Return the (X, Y) coordinate for the center point of the cell that contains the specified text.  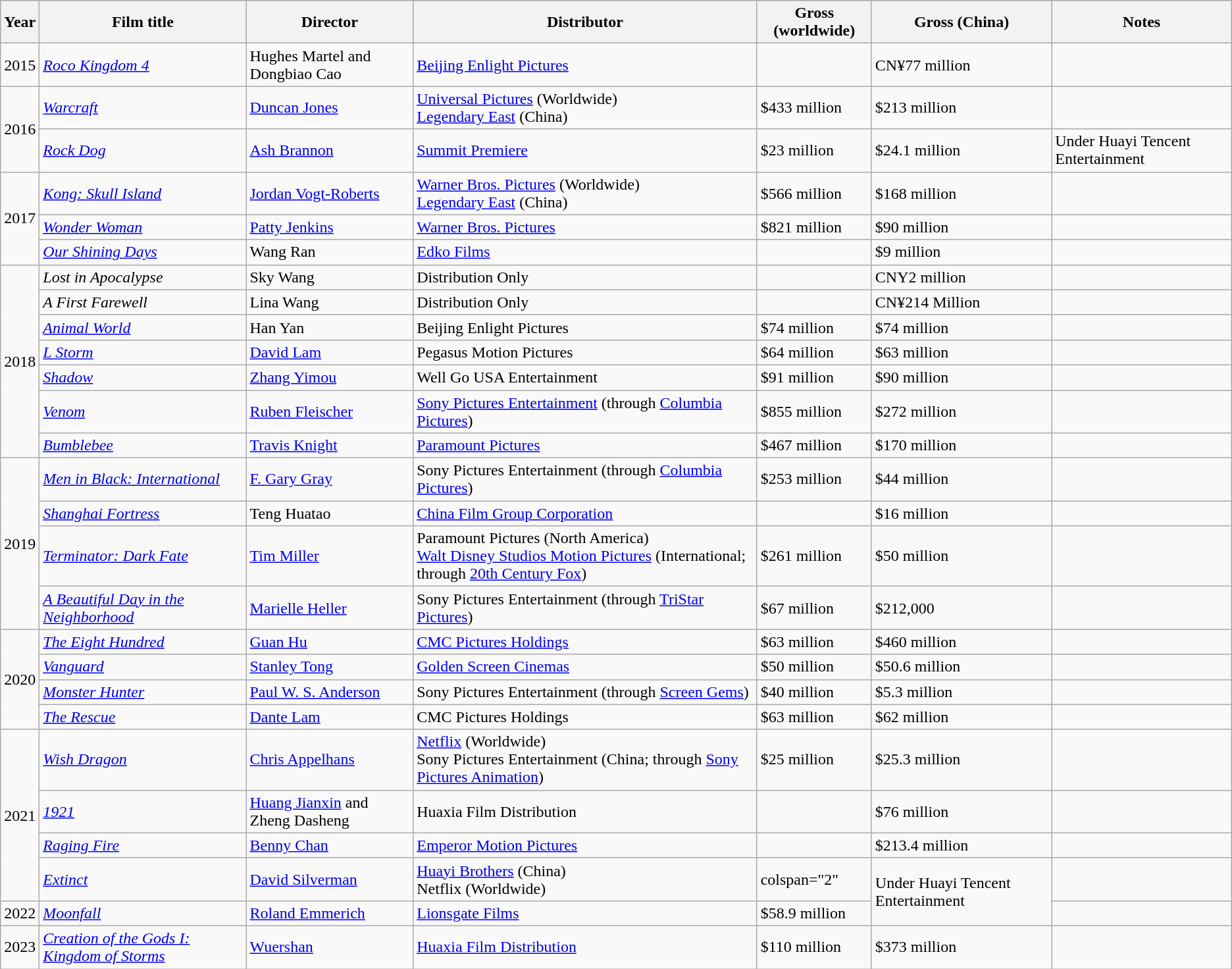
2020 (20, 679)
CN¥214 Million (961, 302)
Huang Jianxin and Zheng Dasheng (330, 811)
Marielle Heller (330, 608)
Wish Dragon (143, 760)
Warner Bros. Pictures (Worldwide)Legendary East (China) (585, 194)
Distributor (585, 22)
2019 (20, 544)
$16 million (961, 513)
Zhang Yimou (330, 377)
$25 million (814, 760)
Golden Screen Cinemas (585, 667)
$253 million (814, 479)
Patty Jenkins (330, 227)
$58.9 million (814, 913)
Travis Knight (330, 446)
Roland Emmerich (330, 913)
Roco Kingdom 4 (143, 65)
David Lam (330, 352)
$213 million (961, 108)
Jordan Vogt-Roberts (330, 194)
Ash Brannon (330, 150)
Wuershan (330, 947)
Huayi Brothers (China)Netflix (Worldwide) (585, 879)
2018 (20, 361)
Lost in Apocalypse (143, 277)
1921 (143, 811)
2021 (20, 815)
$213.4 million (961, 845)
Teng Huatao (330, 513)
Duncan Jones (330, 108)
$5.3 million (961, 692)
Shanghai Fortress (143, 513)
$64 million (814, 352)
$467 million (814, 446)
colspan="2" (814, 879)
$25.3 million (961, 760)
Sky Wang (330, 277)
Year (20, 22)
The Rescue (143, 717)
2017 (20, 219)
A Beautiful Day in the Neighborhood (143, 608)
$44 million (961, 479)
Hughes Martel and Dongbiao Cao (330, 65)
$24.1 million (961, 150)
Tim Miller (330, 556)
$212,000 (961, 608)
$62 million (961, 717)
$9 million (961, 252)
Ruben Fleischer (330, 411)
Monster Hunter (143, 692)
$110 million (814, 947)
F. Gary Gray (330, 479)
2015 (20, 65)
Universal Pictures (Worldwide)Legendary East (China) (585, 108)
Dante Lam (330, 717)
The Eight Hundred (143, 642)
Shadow (143, 377)
Vanguard (143, 667)
Paul W. S. Anderson (330, 692)
Wonder Woman (143, 227)
Raging Fire (143, 845)
Stanley Tong (330, 667)
$460 million (961, 642)
$40 million (814, 692)
Extinct (143, 879)
Moonfall (143, 913)
$566 million (814, 194)
2022 (20, 913)
Lina Wang (330, 302)
$272 million (961, 411)
$373 million (961, 947)
David Silverman (330, 879)
A First Farewell (143, 302)
China Film Group Corporation (585, 513)
Paramount Pictures (North America)Walt Disney Studios Motion Pictures (International; through 20th Century Fox) (585, 556)
Our Shining Days (143, 252)
Wang Ran (330, 252)
Film title (143, 22)
$168 million (961, 194)
Warner Bros. Pictures (585, 227)
$91 million (814, 377)
Summit Premiere (585, 150)
Men in Black: International (143, 479)
Well Go USA Entertainment (585, 377)
2016 (20, 129)
Guan Hu (330, 642)
Venom (143, 411)
$261 million (814, 556)
Lionsgate Films (585, 913)
$67 million (814, 608)
Gross (China) (961, 22)
Gross (worldwide) (814, 22)
Animal World (143, 327)
$855 million (814, 411)
Chris Appelhans (330, 760)
L Storm (143, 352)
Emperor Motion Pictures (585, 845)
$23 million (814, 150)
$433 million (814, 108)
Warcraft (143, 108)
$50.6 million (961, 667)
Edko Films (585, 252)
CNY2 million (961, 277)
Sony Pictures Entertainment (through Screen Gems) (585, 692)
Benny Chan (330, 845)
Bumblebee (143, 446)
CN¥77 million (961, 65)
Rock Dog (143, 150)
Netflix (Worldwide)Sony Pictures Entertainment (China; through Sony Pictures Animation) (585, 760)
$170 million (961, 446)
Pegasus Motion Pictures (585, 352)
$821 million (814, 227)
Director (330, 22)
Kong: Skull Island (143, 194)
$76 million (961, 811)
Notes (1141, 22)
Creation of the Gods I: Kingdom of Storms (143, 947)
Paramount Pictures (585, 446)
Han Yan (330, 327)
Terminator: Dark Fate (143, 556)
Sony Pictures Entertainment (through TriStar Pictures) (585, 608)
2023 (20, 947)
